Locate the cell with the specified text and output its (x, y) center coordinate. 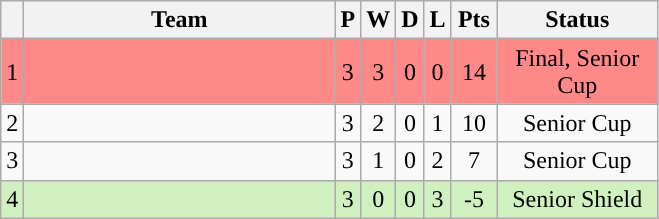
7 (474, 161)
Pts (474, 20)
P (348, 20)
Team (180, 20)
Senior Shield (578, 199)
-5 (474, 199)
Final, Senior Cup (578, 72)
D (410, 20)
L (438, 20)
W (378, 20)
10 (474, 123)
Status (578, 20)
4 (12, 199)
14 (474, 72)
